Find where the given text appears and provide that cell's center as (X, Y) coordinate. 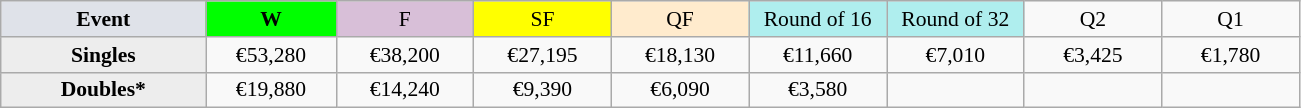
€19,880 (271, 90)
€3,425 (1093, 55)
Q2 (1093, 19)
€38,200 (405, 55)
€11,660 (818, 55)
€1,780 (1231, 55)
Round of 16 (818, 19)
€14,240 (405, 90)
€7,010 (955, 55)
Q1 (1231, 19)
€18,130 (680, 55)
QF (680, 19)
F (405, 19)
€9,390 (543, 90)
€27,195 (543, 55)
Round of 32 (955, 19)
Doubles* (104, 90)
W (271, 19)
€53,280 (271, 55)
Singles (104, 55)
Event (104, 19)
€3,580 (818, 90)
SF (543, 19)
€6,090 (680, 90)
